Provide the [X, Y] coordinate of the cell's center where the given text is located.  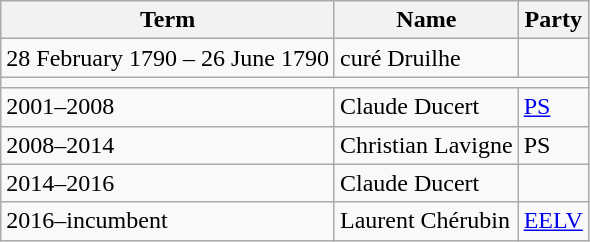
Term [168, 20]
2008–2014 [168, 145]
2016–incumbent [168, 221]
Christian Lavigne [426, 145]
EELV [553, 221]
Laurent Chérubin [426, 221]
28 February 1790 – 26 June 1790 [168, 58]
Name [426, 20]
Party [553, 20]
2001–2008 [168, 107]
2014–2016 [168, 183]
curé Druilhe [426, 58]
